Locate the cell with the specified text and output its [x, y] center coordinate. 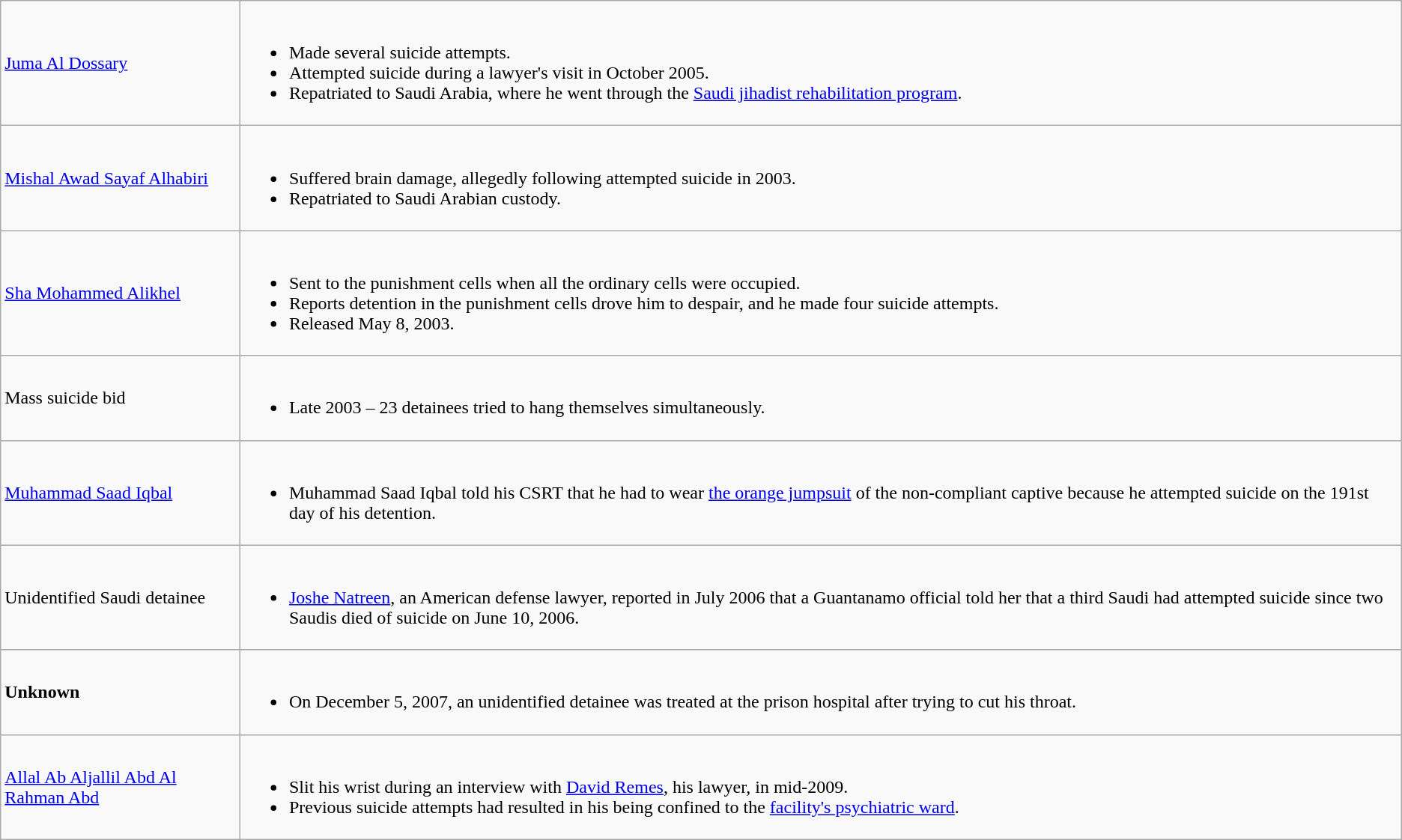
Allal Ab Aljallil Abd Al Rahman Abd [121, 787]
On December 5, 2007, an unidentified detainee was treated at the prison hospital after trying to cut his throat. [821, 692]
Sha Mohammed Alikhel [121, 293]
Unidentified Saudi detainee [121, 597]
Muhammad Saad Iqbal [121, 493]
Mass suicide bid [121, 398]
Juma Al Dossary [121, 63]
Suffered brain damage, allegedly following attempted suicide in 2003.Repatriated to Saudi Arabian custody. [821, 178]
Mishal Awad Sayaf Alhabiri [121, 178]
Late 2003 – 23 detainees tried to hang themselves simultaneously. [821, 398]
Unknown [121, 692]
